Locate the cell with the specified text and output its [X, Y] center coordinate. 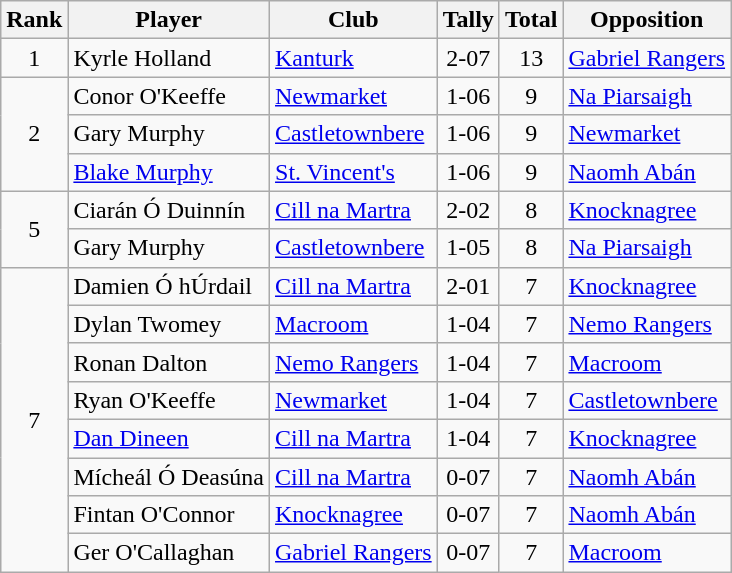
Fintan O'Connor [169, 515]
Blake Murphy [169, 172]
Player [169, 20]
Dan Dineen [169, 438]
2-01 [468, 286]
5 [34, 229]
Ciarán Ó Duinnín [169, 210]
Conor O'Keeffe [169, 96]
Dylan Twomey [169, 324]
Mícheál Ó Deasúna [169, 477]
Opposition [647, 20]
Ger O'Callaghan [169, 553]
2-02 [468, 210]
Ronan Dalton [169, 362]
Rank [34, 20]
Damien Ó hÚrdail [169, 286]
Ryan O'Keeffe [169, 400]
St. Vincent's [354, 172]
Kyrle Holland [169, 58]
1-05 [468, 248]
1 [34, 58]
Total [531, 20]
Kanturk [354, 58]
13 [531, 58]
Tally [468, 20]
2-07 [468, 58]
2 [34, 134]
Club [354, 20]
